Scan for the cell matching the given text and deliver its (x, y) coordinate at center. 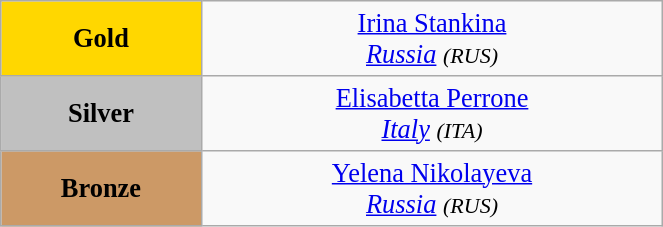
Elisabetta PerroneItaly (ITA) (432, 112)
Silver (101, 112)
Bronze (101, 188)
Yelena NikolayevaRussia (RUS) (432, 188)
Irina StankinaRussia (RUS) (432, 38)
Gold (101, 38)
